Scan for the cell matching the given text and deliver its (x, y) coordinate at center. 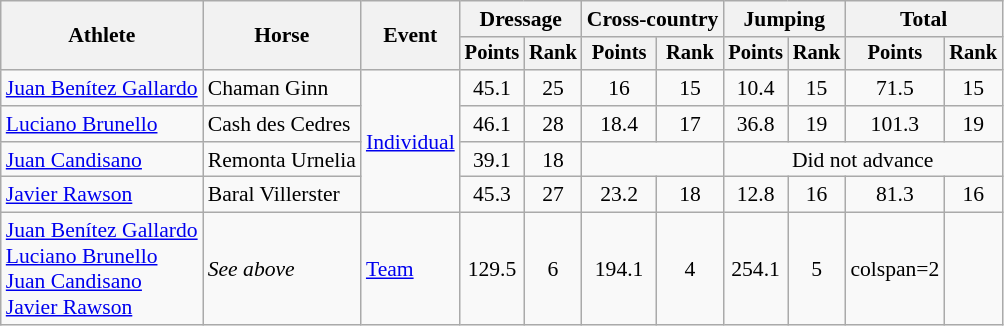
Juan Benítez Gallardo (102, 88)
12.8 (755, 195)
Juan Benítez GallardoLuciano BrunelloJuan CandisanoJavier Rawson (102, 269)
5 (817, 269)
Individual (410, 141)
Athlete (102, 36)
45.3 (492, 195)
Dressage (521, 19)
194.1 (620, 269)
81.3 (894, 195)
23.2 (620, 195)
Remonta Urnelia (282, 160)
Team (410, 269)
Did not advance (862, 160)
71.5 (894, 88)
Javier Rawson (102, 195)
4 (690, 269)
10.4 (755, 88)
45.1 (492, 88)
46.1 (492, 124)
Total (924, 19)
Cross-country (653, 19)
colspan=2 (894, 269)
254.1 (755, 269)
18.4 (620, 124)
Jumping (784, 19)
25 (553, 88)
Luciano Brunello (102, 124)
6 (553, 269)
129.5 (492, 269)
28 (553, 124)
39.1 (492, 160)
Event (410, 36)
Cash des Cedres (282, 124)
Horse (282, 36)
Baral Villerster (282, 195)
36.8 (755, 124)
27 (553, 195)
17 (690, 124)
Chaman Ginn (282, 88)
See above (282, 269)
101.3 (894, 124)
Juan Candisano (102, 160)
